Determine the (x, y) coordinate at the center of the cell enclosing the given text.  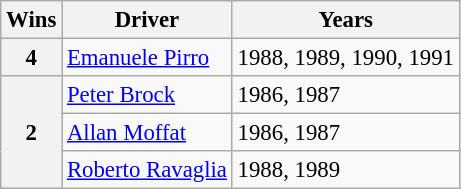
Allan Moffat (148, 133)
Wins (32, 20)
Years (346, 20)
Peter Brock (148, 95)
Driver (148, 20)
2 (32, 132)
Roberto Ravaglia (148, 170)
4 (32, 58)
1988, 1989 (346, 170)
1988, 1989, 1990, 1991 (346, 58)
Emanuele Pirro (148, 58)
